Detect which cell encompasses the target text, then output its (X, Y) center coordinate. 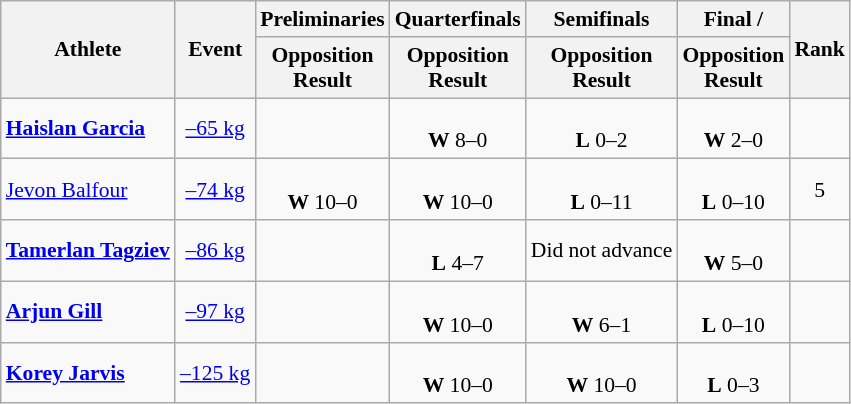
Semifinals (602, 19)
–65 kg (215, 128)
Rank (820, 50)
–125 kg (215, 372)
–97 kg (215, 312)
L 0–3 (733, 372)
–74 kg (215, 190)
L 4–7 (458, 250)
L 0–11 (602, 190)
W 8–0 (458, 128)
Quarterfinals (458, 19)
5 (820, 190)
W 5–0 (733, 250)
Korey Jarvis (88, 372)
Tamerlan Tagziev (88, 250)
W 6–1 (602, 312)
L 0–2 (602, 128)
Final / (733, 19)
Arjun Gill (88, 312)
Athlete (88, 50)
Did not advance (602, 250)
Haislan Garcia (88, 128)
–86 kg (215, 250)
Jevon Balfour (88, 190)
Preliminaries (322, 19)
W 2–0 (733, 128)
Event (215, 50)
